Extract the [x, y] coordinate from the center of the cell holding the provided text.  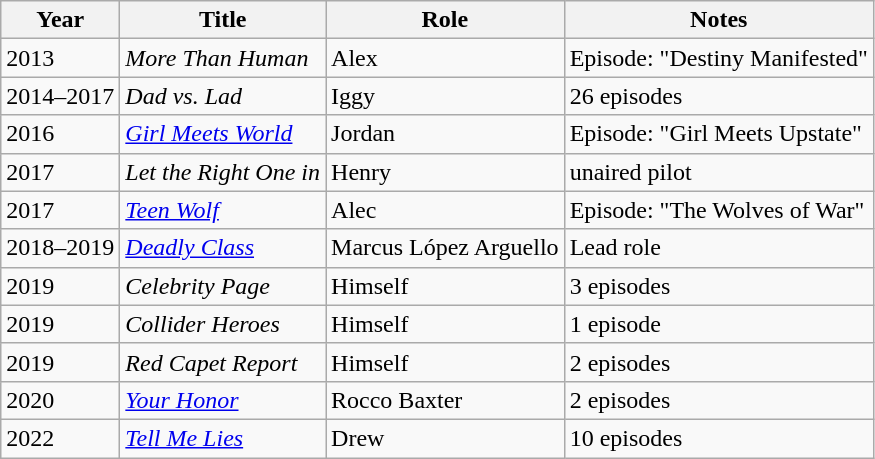
Your Honor [223, 400]
Drew [446, 438]
Episode: "Destiny Manifested" [718, 58]
1 episode [718, 324]
2013 [60, 58]
Celebrity Page [223, 286]
Deadly Class [223, 248]
Henry [446, 172]
Notes [718, 20]
Rocco Baxter [446, 400]
2022 [60, 438]
2014–2017 [60, 96]
2016 [60, 134]
Collider Heroes [223, 324]
Marcus López Arguello [446, 248]
Alex [446, 58]
Let the Right One in [223, 172]
unaired pilot [718, 172]
Iggy [446, 96]
Episode: "Girl Meets Upstate" [718, 134]
Girl Meets World [223, 134]
Teen Wolf [223, 210]
3 episodes [718, 286]
Jordan [446, 134]
Role [446, 20]
2020 [60, 400]
Year [60, 20]
2018–2019 [60, 248]
Dad vs. Lad [223, 96]
Episode: "The Wolves of War" [718, 210]
Red Capet Report [223, 362]
10 episodes [718, 438]
26 episodes [718, 96]
Tell Me Lies [223, 438]
Title [223, 20]
Alec [446, 210]
More Than Human [223, 58]
Lead role [718, 248]
